Determine the (X, Y) coordinate at the center of the cell enclosing the given text.  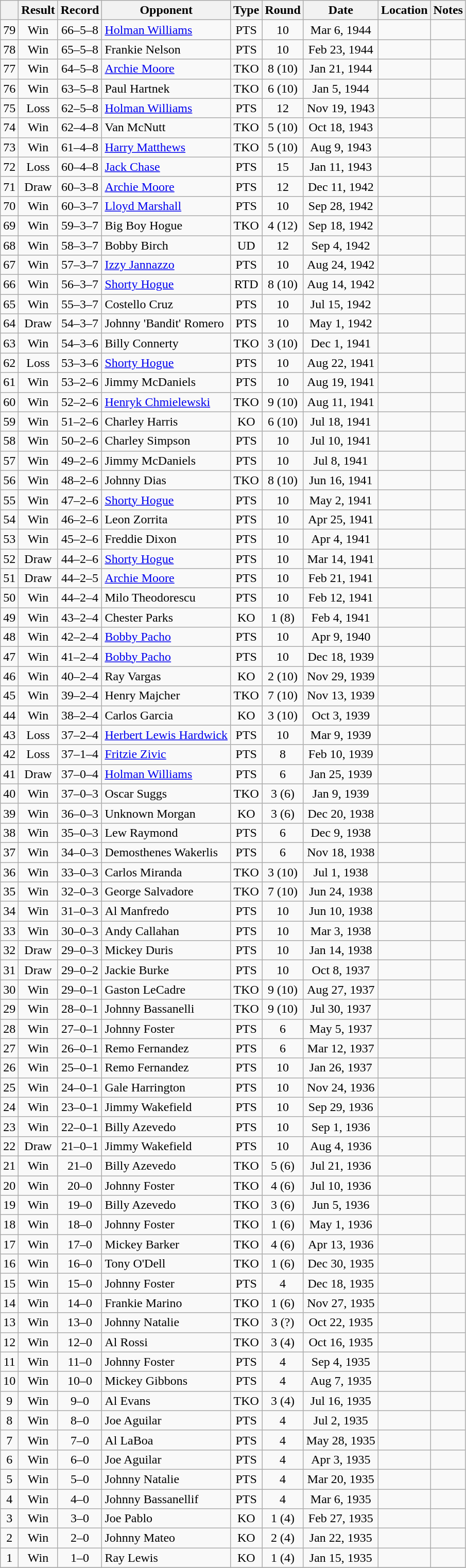
55–3–7 (80, 304)
Sep 29, 1936 (341, 1107)
76 (9, 89)
Izzy Jannazzo (166, 265)
66 (9, 285)
37–0–4 (80, 774)
25 (9, 1087)
Harry Matthews (166, 147)
43 (9, 735)
Sep 18, 1942 (341, 225)
1 (9, 1558)
Jackie Burke (166, 970)
Jul 21, 1936 (341, 1166)
23 (9, 1126)
Mar 12, 1937 (341, 1048)
Tony O'Dell (166, 1264)
65–5–8 (80, 49)
58 (9, 441)
1–0 (80, 1558)
61 (9, 382)
69 (9, 225)
79 (9, 30)
8–0 (80, 1420)
23–0–1 (80, 1107)
Dec 20, 1938 (341, 813)
Apr 13, 1936 (341, 1244)
Sep 28, 1942 (341, 206)
17–0 (80, 1244)
Carlos Garcia (166, 715)
Paul Hartnek (166, 89)
60–3–7 (80, 206)
24–0–1 (80, 1087)
11–0 (80, 1362)
Johnny 'Bandit' Romero (166, 324)
9 (9, 1401)
Al Manfredo (166, 911)
21–0 (80, 1166)
Al Rossi (166, 1342)
Jan 25, 1939 (341, 774)
Jan 26, 1937 (341, 1068)
20–0 (80, 1185)
Oscar Suggs (166, 794)
Van McNutt (166, 128)
Aug 4, 1936 (341, 1146)
21–0–1 (80, 1146)
63–5–8 (80, 89)
41–2–4 (80, 657)
Jun 10, 1938 (341, 911)
55 (9, 500)
Jul 30, 1937 (341, 1009)
7–0 (80, 1440)
78 (9, 49)
53–3–6 (80, 363)
Mar 9, 1939 (341, 735)
Jul 8, 1941 (341, 461)
44 (9, 715)
Charley Harris (166, 421)
3 (9, 1519)
Demosthenes Wakerlis (166, 852)
George Salvadore (166, 892)
Mar 3, 1938 (341, 931)
1 (8) (283, 618)
26–0–1 (80, 1048)
37 (9, 852)
Apr 25, 1941 (341, 519)
Nov 24, 1936 (341, 1087)
42–2–4 (80, 637)
62–5–8 (80, 108)
Jan 15, 1935 (341, 1558)
2 (9, 1538)
64–5–8 (80, 69)
Mickey Gibbons (166, 1381)
Billy Connerty (166, 343)
Henry Majcher (166, 696)
43–2–4 (80, 618)
Opponent (166, 10)
Feb 27, 1935 (341, 1519)
Nov 29, 1939 (341, 676)
Johnny Dias (166, 480)
40 (9, 794)
29–0–2 (80, 970)
19 (9, 1205)
Jan 21, 1944 (341, 69)
Freddie Dixon (166, 539)
30–0–3 (80, 931)
61–4–8 (80, 147)
58–3–7 (80, 245)
52 (9, 558)
34 (9, 911)
35 (9, 892)
Sep 1, 1936 (341, 1126)
Feb 4, 1941 (341, 618)
Aug 24, 1942 (341, 265)
44–2–6 (80, 558)
Jul 18, 1941 (341, 421)
60 (9, 402)
Oct 8, 1937 (341, 970)
Feb 12, 1941 (341, 598)
7 (9, 1440)
Lloyd Marshall (166, 206)
RTD (246, 285)
33–0–3 (80, 872)
Andy Callahan (166, 931)
16–0 (80, 1264)
37–0–3 (80, 794)
2 (10) (283, 676)
22–0–1 (80, 1126)
Dec 18, 1939 (341, 657)
39–2–4 (80, 696)
67 (9, 265)
27 (9, 1048)
Aug 9, 1943 (341, 147)
77 (9, 69)
Feb 21, 1941 (341, 578)
Aug 7, 1935 (341, 1381)
33 (9, 931)
Dec 1, 1941 (341, 343)
71 (9, 186)
Jan 14, 1938 (341, 950)
41 (9, 774)
Notes (448, 10)
Bobby Birch (166, 245)
29–0–3 (80, 950)
Johnny Bassanellif (166, 1499)
34–0–3 (80, 852)
May 1, 1942 (341, 324)
Dec 30, 1935 (341, 1264)
13 (9, 1323)
21 (9, 1166)
Al LaBoa (166, 1440)
Milo Theodorescu (166, 598)
Aug 22, 1941 (341, 363)
32–0–3 (80, 892)
Frankie Nelson (166, 49)
45 (9, 696)
24 (9, 1107)
48–2–6 (80, 480)
May 28, 1935 (341, 1440)
54–3–6 (80, 343)
Apr 3, 1935 (341, 1459)
54–3–7 (80, 324)
18 (9, 1225)
66–5–8 (80, 30)
72 (9, 167)
3 (?) (283, 1323)
Feb 10, 1939 (341, 754)
27–0–1 (80, 1029)
44–2–4 (80, 598)
Jul 16, 1935 (341, 1401)
17 (9, 1244)
Sep 4, 1942 (341, 245)
62 (9, 363)
59–3–7 (80, 225)
42 (9, 754)
Oct 22, 1935 (341, 1323)
57 (9, 461)
50–2–6 (80, 441)
Feb 23, 1944 (341, 49)
May 2, 1941 (341, 500)
36 (9, 872)
73 (9, 147)
Lew Raymond (166, 833)
Gaston LeCadre (166, 990)
32 (9, 950)
26 (9, 1068)
48 (9, 637)
Nov 18, 1938 (341, 852)
Oct 3, 1939 (341, 715)
Nov 19, 1943 (341, 108)
5 (6) (283, 1166)
Mickey Barker (166, 1244)
20 (9, 1185)
19–0 (80, 1205)
22 (9, 1146)
2–0 (80, 1538)
47 (9, 657)
14 (9, 1303)
59 (9, 421)
Jul 15, 1942 (341, 304)
18–0 (80, 1225)
53 (9, 539)
36–0–3 (80, 813)
60–3–8 (80, 186)
5–0 (80, 1479)
Henryk Chmielewski (166, 402)
64 (9, 324)
56–3–7 (80, 285)
Fritzie Zivic (166, 754)
30 (9, 990)
Jan 11, 1943 (341, 167)
68 (9, 245)
Ray Vargas (166, 676)
Jun 16, 1941 (341, 480)
Mar 14, 1941 (341, 558)
Aug 14, 1942 (341, 285)
51 (9, 578)
Mar 6, 1944 (341, 30)
47–2–6 (80, 500)
10–0 (80, 1381)
57–3–7 (80, 265)
Mar 20, 1935 (341, 1479)
44–2–5 (80, 578)
51–2–6 (80, 421)
Mickey Duris (166, 950)
12–0 (80, 1342)
Oct 18, 1943 (341, 128)
Jun 24, 1938 (341, 892)
May 5, 1937 (341, 1029)
Jack Chase (166, 167)
Herbert Lewis Hardwick (166, 735)
Johnny Bassanelli (166, 1009)
Aug 19, 1941 (341, 382)
3–0 (80, 1519)
15–0 (80, 1283)
5 (9, 1479)
46 (9, 676)
Jan 9, 1939 (341, 794)
Round (283, 10)
53–2–6 (80, 382)
40–2–4 (80, 676)
11 (9, 1362)
52–2–6 (80, 402)
Jul 1, 1938 (341, 872)
Type (246, 10)
Costello Cruz (166, 304)
Carlos Miranda (166, 872)
Aug 27, 1937 (341, 990)
70 (9, 206)
39 (9, 813)
35–0–3 (80, 833)
13–0 (80, 1323)
4 (12) (283, 225)
31 (9, 970)
Jul 10, 1936 (341, 1185)
Johnny Mateo (166, 1538)
Result (38, 10)
Big Boy Hogue (166, 225)
54 (9, 519)
38 (9, 833)
Dec 9, 1938 (341, 833)
14–0 (80, 1303)
Leon Zorrita (166, 519)
Nov 27, 1935 (341, 1303)
45–2–6 (80, 539)
Nov 13, 1939 (341, 696)
Sep 4, 1935 (341, 1362)
May 1, 1936 (341, 1225)
Charley Simpson (166, 441)
Jun 5, 1936 (341, 1205)
Apr 9, 1940 (341, 637)
2 (4) (283, 1538)
Jul 10, 1941 (341, 441)
6–0 (80, 1459)
56 (9, 480)
Date (341, 10)
Al Evans (166, 1401)
38–2–4 (80, 715)
46–2–6 (80, 519)
65 (9, 304)
Jul 2, 1935 (341, 1420)
63 (9, 343)
29–0–1 (80, 990)
25–0–1 (80, 1068)
Dec 11, 1942 (341, 186)
Record (80, 10)
Aug 11, 1941 (341, 402)
Apr 4, 1941 (341, 539)
Dec 18, 1935 (341, 1283)
28 (9, 1029)
50 (9, 598)
60–4–8 (80, 167)
Unknown Morgan (166, 813)
31–0–3 (80, 911)
49–2–6 (80, 461)
Location (404, 10)
Chester Parks (166, 618)
Joe Pablo (166, 1519)
28–0–1 (80, 1009)
Jan 5, 1944 (341, 89)
62–4–8 (80, 128)
29 (9, 1009)
Gale Harrington (166, 1087)
UD (246, 245)
49 (9, 618)
75 (9, 108)
Frankie Marino (166, 1303)
Mar 6, 1935 (341, 1499)
Ray Lewis (166, 1558)
16 (9, 1264)
37–2–4 (80, 735)
9–0 (80, 1401)
37–1–4 (80, 754)
74 (9, 128)
4–0 (80, 1499)
Jan 22, 1935 (341, 1538)
Oct 16, 1935 (341, 1342)
